Provide the [x, y] coordinate of the cell's center where the given text is located.  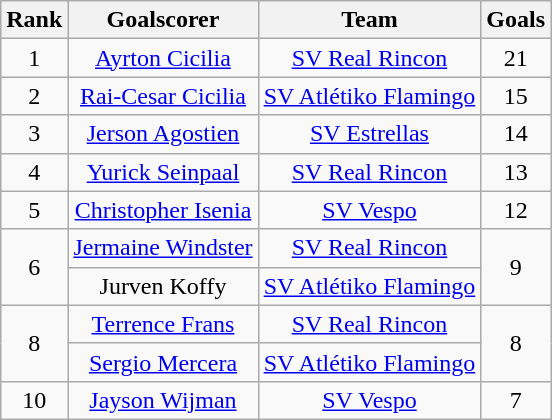
3 [34, 134]
15 [516, 96]
Christopher Isenia [163, 210]
2 [34, 96]
12 [516, 210]
SV Estrellas [370, 134]
Jayson Wijman [163, 400]
21 [516, 58]
6 [34, 267]
10 [34, 400]
Goalscorer [163, 20]
5 [34, 210]
14 [516, 134]
4 [34, 172]
Rai-Cesar Cicilia [163, 96]
13 [516, 172]
Terrence Frans [163, 324]
Sergio Mercera [163, 362]
9 [516, 267]
Jermaine Windster [163, 248]
Team [370, 20]
1 [34, 58]
Yurick Seinpaal [163, 172]
Jurven Koffy [163, 286]
Ayrton Cicilia [163, 58]
Jerson Agostien [163, 134]
Rank [34, 20]
Goals [516, 20]
7 [516, 400]
